Output the [X, Y] coordinate of the center of the cell containing the given text.  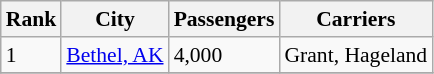
4,000 [224, 55]
Grant, Hageland [356, 55]
Carriers [356, 19]
1 [32, 55]
City [114, 19]
Bethel, AK [114, 55]
Rank [32, 19]
Passengers [224, 19]
